Locate the cell with the specified text and output its (x, y) center coordinate. 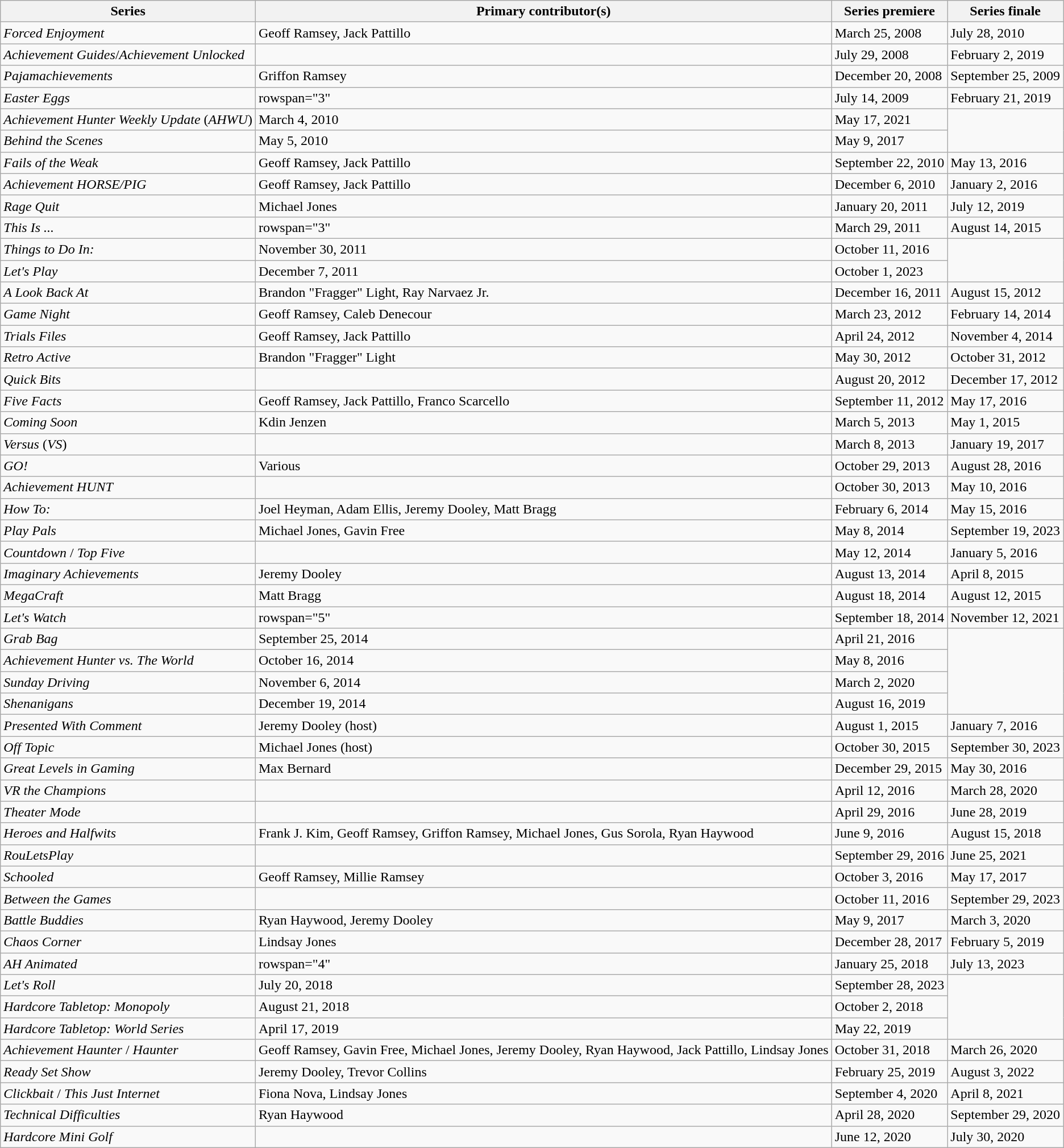
January 5, 2016 (1005, 552)
April 21, 2016 (890, 639)
August 21, 2018 (543, 1007)
Series finale (1005, 11)
October 1, 2023 (890, 271)
Easter Eggs (128, 98)
May 12, 2014 (890, 552)
May 30, 2016 (1005, 769)
March 28, 2020 (1005, 790)
GO! (128, 466)
How To: (128, 509)
Great Levels in Gaming (128, 769)
December 19, 2014 (543, 704)
Various (543, 466)
December 7, 2011 (543, 271)
January 7, 2016 (1005, 726)
Clickbait / This Just Internet (128, 1093)
September 25, 2014 (543, 639)
April 17, 2019 (543, 1029)
Joel Heyman, Adam Ellis, Jeremy Dooley, Matt Bragg (543, 509)
February 14, 2014 (1005, 314)
October 30, 2013 (890, 487)
July 14, 2009 (890, 98)
February 2, 2019 (1005, 55)
Achievement Guides/Achievement Unlocked (128, 55)
August 15, 2018 (1005, 834)
June 9, 2016 (890, 834)
Schooled (128, 877)
December 20, 2008 (890, 76)
Achievement Hunter vs. The World (128, 661)
May 13, 2016 (1005, 163)
Coming Soon (128, 422)
January 20, 2011 (890, 206)
Jeremy Dooley (host) (543, 726)
VR the Champions (128, 790)
Presented With Comment (128, 726)
February 6, 2014 (890, 509)
Hardcore Tabletop: Monopoly (128, 1007)
Off Topic (128, 747)
March 29, 2011 (890, 227)
March 23, 2012 (890, 314)
August 12, 2015 (1005, 595)
Griffon Ramsey (543, 76)
June 12, 2020 (890, 1137)
December 28, 2017 (890, 942)
Forced Enjoyment (128, 33)
Michael Jones (host) (543, 747)
January 19, 2017 (1005, 444)
Hardcore Mini Golf (128, 1137)
May 8, 2014 (890, 531)
Let's Play (128, 271)
September 29, 2023 (1005, 898)
Lindsay Jones (543, 942)
Imaginary Achievements (128, 574)
June 28, 2019 (1005, 812)
May 15, 2016 (1005, 509)
August 15, 2012 (1005, 293)
April 12, 2016 (890, 790)
Play Pals (128, 531)
December 16, 2011 (890, 293)
Matt Bragg (543, 595)
Ryan Haywood, Jeremy Dooley (543, 920)
January 2, 2016 (1005, 184)
Grab Bag (128, 639)
December 6, 2010 (890, 184)
April 8, 2015 (1005, 574)
Let's Watch (128, 617)
Fails of the Weak (128, 163)
September 4, 2020 (890, 1093)
Rage Quit (128, 206)
Fiona Nova, Lindsay Jones (543, 1093)
March 2, 2020 (890, 682)
September 22, 2010 (890, 163)
September 19, 2023 (1005, 531)
rowspan="4" (543, 964)
May 8, 2016 (890, 661)
November 12, 2021 (1005, 617)
Max Bernard (543, 769)
August 20, 2012 (890, 379)
October 16, 2014 (543, 661)
September 11, 2012 (890, 401)
May 10, 2016 (1005, 487)
October 2, 2018 (890, 1007)
August 14, 2015 (1005, 227)
Geoff Ramsey, Caleb Denecour (543, 314)
August 16, 2019 (890, 704)
May 22, 2019 (890, 1029)
Things to Do In: (128, 249)
March 4, 2010 (543, 119)
October 3, 2016 (890, 877)
December 17, 2012 (1005, 379)
RouLetsPlay (128, 855)
This Is ... (128, 227)
Primary contributor(s) (543, 11)
June 25, 2021 (1005, 855)
Versus (VS) (128, 444)
September 29, 2016 (890, 855)
May 17, 2021 (890, 119)
April 8, 2021 (1005, 1093)
May 30, 2012 (890, 358)
July 28, 2010 (1005, 33)
September 30, 2023 (1005, 747)
Trials Files (128, 336)
Achievement Hunter Weekly Update (AHWU) (128, 119)
Achievement HUNT (128, 487)
August 18, 2014 (890, 595)
Brandon "Fragger" Light (543, 358)
Ryan Haywood (543, 1115)
February 5, 2019 (1005, 942)
Countdown / Top Five (128, 552)
August 28, 2016 (1005, 466)
July 30, 2020 (1005, 1137)
Shenanigans (128, 704)
Frank J. Kim, Geoff Ramsey, Griffon Ramsey, Michael Jones, Gus Sorola, Ryan Haywood (543, 834)
April 29, 2016 (890, 812)
January 25, 2018 (890, 964)
May 17, 2016 (1005, 401)
August 3, 2022 (1005, 1072)
March 25, 2008 (890, 33)
MegaCraft (128, 595)
Theater Mode (128, 812)
December 29, 2015 (890, 769)
Five Facts (128, 401)
Behind the Scenes (128, 141)
Kdin Jenzen (543, 422)
Pajamachievements (128, 76)
Michael Jones (543, 206)
May 17, 2017 (1005, 877)
April 28, 2020 (890, 1115)
October 31, 2018 (890, 1050)
April 24, 2012 (890, 336)
Sunday Driving (128, 682)
Geoff Ramsey, Jack Pattillo, Franco Scarcello (543, 401)
May 1, 2015 (1005, 422)
Michael Jones, Gavin Free (543, 531)
February 21, 2019 (1005, 98)
Series (128, 11)
July 29, 2008 (890, 55)
Jeremy Dooley (543, 574)
Battle Buddies (128, 920)
Heroes and Halfwits (128, 834)
March 5, 2013 (890, 422)
Let's Roll (128, 985)
AH Animated (128, 964)
March 8, 2013 (890, 444)
August 1, 2015 (890, 726)
Chaos Corner (128, 942)
Hardcore Tabletop: World Series (128, 1029)
March 26, 2020 (1005, 1050)
Jeremy Dooley, Trevor Collins (543, 1072)
September 29, 2020 (1005, 1115)
Achievement HORSE/PIG (128, 184)
July 13, 2023 (1005, 964)
Brandon "Fragger" Light, Ray Narvaez Jr. (543, 293)
A Look Back At (128, 293)
Game Night (128, 314)
September 25, 2009 (1005, 76)
October 29, 2013 (890, 466)
Achievement Haunter / Haunter (128, 1050)
July 20, 2018 (543, 985)
October 30, 2015 (890, 747)
November 30, 2011 (543, 249)
October 31, 2012 (1005, 358)
September 28, 2023 (890, 985)
July 12, 2019 (1005, 206)
August 13, 2014 (890, 574)
February 25, 2019 (890, 1072)
rowspan="5" (543, 617)
November 4, 2014 (1005, 336)
March 3, 2020 (1005, 920)
September 18, 2014 (890, 617)
Technical Difficulties (128, 1115)
Geoff Ramsey, Millie Ramsey (543, 877)
Ready Set Show (128, 1072)
Geoff Ramsey, Gavin Free, Michael Jones, Jeremy Dooley, Ryan Haywood, Jack Pattillo, Lindsay Jones (543, 1050)
Series premiere (890, 11)
Quick Bits (128, 379)
May 5, 2010 (543, 141)
Between the Games (128, 898)
November 6, 2014 (543, 682)
Retro Active (128, 358)
